Output the (X, Y) coordinate of the center of the cell containing the given text.  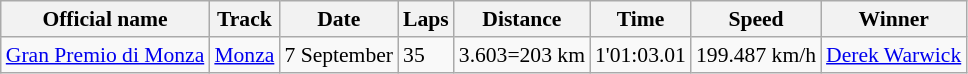
Laps (426, 19)
Speed (756, 19)
Date (338, 19)
Distance (522, 19)
Time (640, 19)
Official name (106, 19)
Monza (244, 55)
7 September (338, 55)
199.487 km/h (756, 55)
Gran Premio di Monza (106, 55)
1'01:03.01 (640, 55)
35 (426, 55)
Track (244, 19)
Derek Warwick (894, 55)
3.603=203 km (522, 55)
Winner (894, 19)
